Pinpoint the cell where the given text exists, returning its [X, Y] midpoint coordinate. 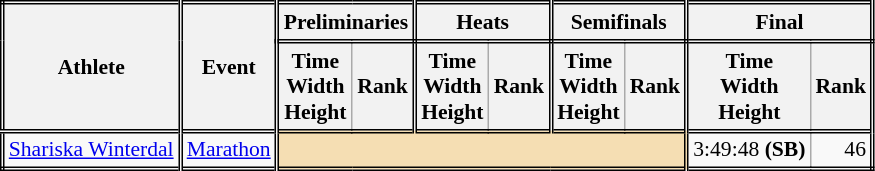
Event [228, 67]
Athlete [91, 67]
Marathon [228, 150]
Semifinals [619, 22]
Preliminaries [346, 22]
Shariska Winterdal [91, 150]
3:49:48 (SB) [749, 150]
46 [841, 150]
Heats [483, 22]
Final [780, 22]
